Locate the cell with the specified text and output its (X, Y) center coordinate. 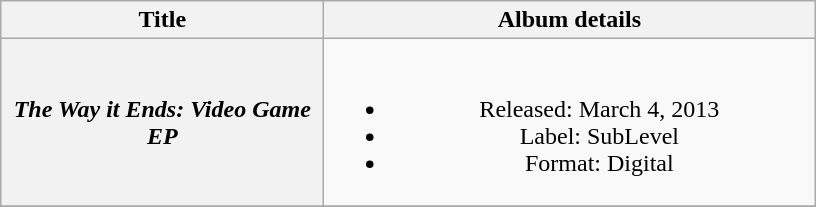
Album details (570, 20)
The Way it Ends: Video Game EP (162, 122)
Released: March 4, 2013Label: SubLevelFormat: Digital (570, 122)
Title (162, 20)
